Extract the [x, y] coordinate from the center of the cell holding the provided text.  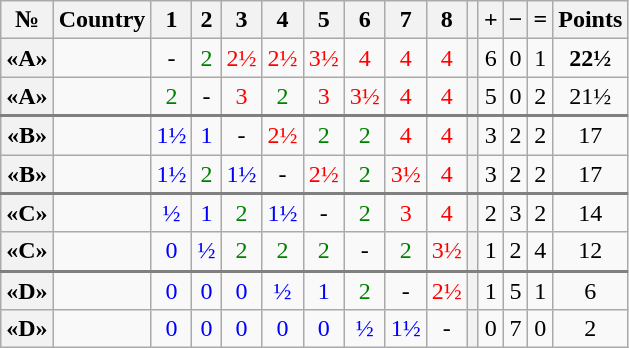
− [516, 20]
+ [490, 20]
8 [446, 20]
= [540, 20]
Country [102, 20]
№ [27, 20]
21½ [590, 96]
Points [590, 20]
14 [590, 212]
12 [590, 252]
22½ [590, 58]
